Identify which cell holds the provided text, then report its [X, Y] central coordinate. 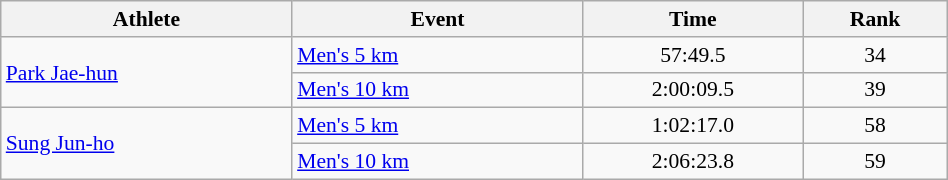
34 [875, 55]
39 [875, 90]
Time [693, 19]
2:06:23.8 [693, 162]
Sung Jun-ho [146, 144]
2:00:09.5 [693, 90]
58 [875, 126]
Park Jae-hun [146, 72]
57:49.5 [693, 55]
Event [438, 19]
Athlete [146, 19]
59 [875, 162]
Rank [875, 19]
1:02:17.0 [693, 126]
